Capture the cell that displays the provided text and extract its [x, y] central coordinate. 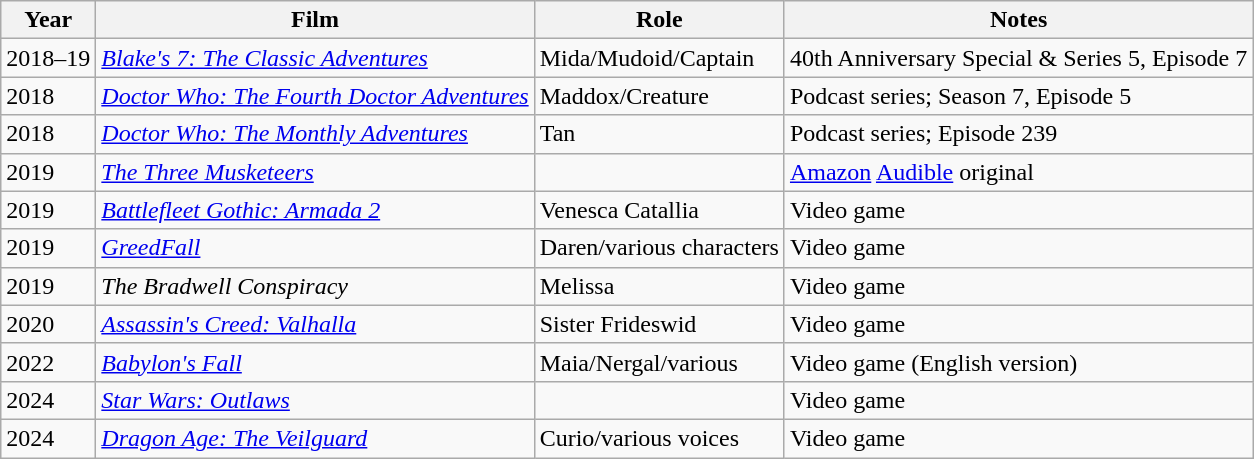
Battlefleet Gothic: Armada 2 [315, 210]
Film [315, 20]
Daren/various characters [659, 248]
2018–19 [48, 58]
2020 [48, 324]
Babylon's Fall [315, 362]
Amazon Audible original [1018, 172]
Mida/Mudoid/Captain [659, 58]
Podcast series; Season 7, Episode 5 [1018, 96]
The Three Musketeers [315, 172]
Star Wars: Outlaws [315, 400]
Video game (English version) [1018, 362]
Venesca Catallia [659, 210]
Year [48, 20]
Assassin's Creed: Valhalla [315, 324]
Role [659, 20]
Sister Frideswid [659, 324]
GreedFall [315, 248]
Notes [1018, 20]
The Bradwell Conspiracy [315, 286]
Blake's 7: The Classic Adventures [315, 58]
Maia/Nergal/various [659, 362]
Doctor Who: The Monthly Adventures [315, 134]
Melissa [659, 286]
40th Anniversary Special & Series 5, Episode 7 [1018, 58]
Podcast series; Episode 239 [1018, 134]
Dragon Age: The Veilguard [315, 438]
Tan [659, 134]
2022 [48, 362]
Maddox/Creature [659, 96]
Doctor Who: The Fourth Doctor Adventures [315, 96]
Curio/various voices [659, 438]
